Provide the (x, y) coordinate of the cell's center where the given text is located.  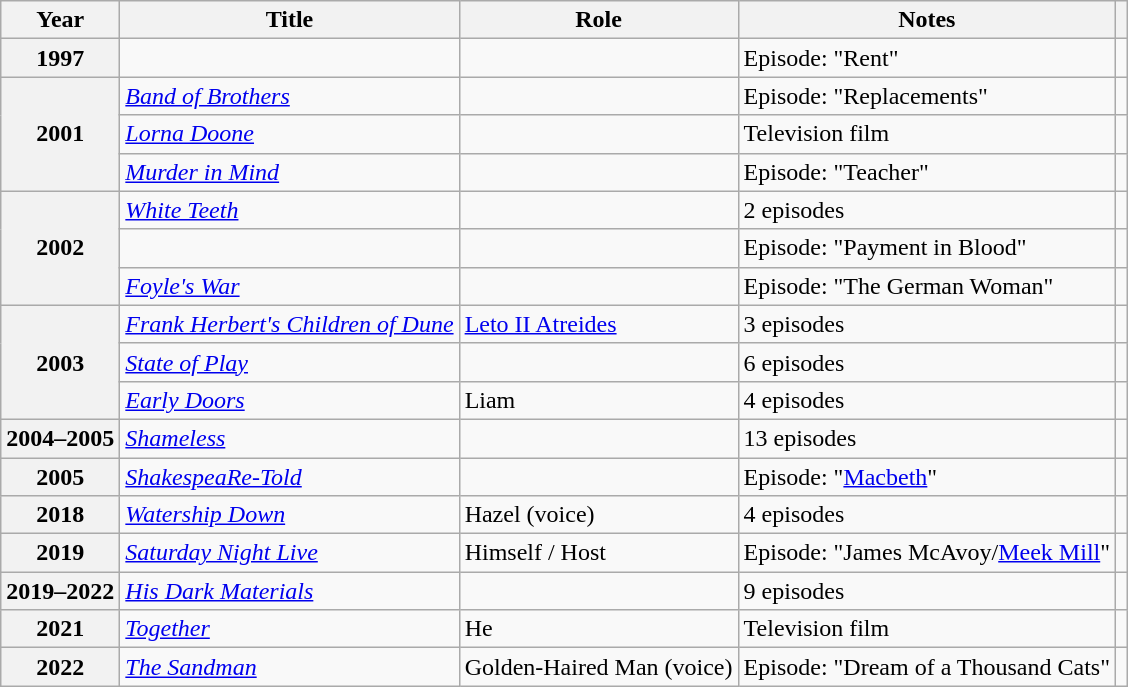
Golden-Haired Man (voice) (598, 667)
Episode: "Teacher" (927, 172)
2004–2005 (60, 438)
2 episodes (927, 210)
Lorna Doone (290, 134)
Hazel (voice) (598, 515)
Notes (927, 20)
Year (60, 20)
Together (290, 629)
Episode: "Macbeth" (927, 477)
2001 (60, 134)
2018 (60, 515)
13 episodes (927, 438)
The Sandman (290, 667)
Episode: "Payment in Blood" (927, 248)
Liam (598, 400)
2021 (60, 629)
2002 (60, 248)
Foyle's War (290, 286)
2022 (60, 667)
Himself / Host (598, 553)
Murder in Mind (290, 172)
He (598, 629)
Episode: "Replacements" (927, 96)
His Dark Materials (290, 591)
Frank Herbert's Children of Dune (290, 324)
2019–2022 (60, 591)
White Teeth (290, 210)
Band of Brothers (290, 96)
2005 (60, 477)
Saturday Night Live (290, 553)
9 episodes (927, 591)
Shameless (290, 438)
2019 (60, 553)
Watership Down (290, 515)
State of Play (290, 362)
6 episodes (927, 362)
Leto II Atreides (598, 324)
Role (598, 20)
2003 (60, 362)
Episode: "The German Woman" (927, 286)
Episode: "James McAvoy/Meek Mill" (927, 553)
Episode: "Dream of a Thousand Cats" (927, 667)
Early Doors (290, 400)
3 episodes (927, 324)
Title (290, 20)
1997 (60, 58)
ShakespeaRe-Told (290, 477)
Episode: "Rent" (927, 58)
